Locate the cell with the specified text and output its [X, Y] center coordinate. 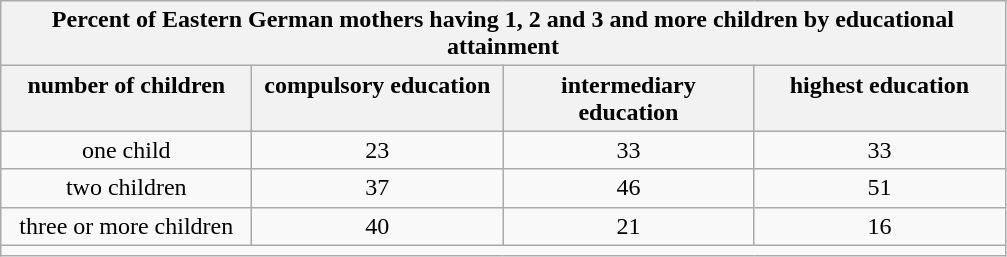
compulsory education [378, 98]
intermediary education [628, 98]
number of children [126, 98]
three or more children [126, 226]
two children [126, 188]
46 [628, 188]
51 [880, 188]
37 [378, 188]
highest education [880, 98]
40 [378, 226]
21 [628, 226]
one child [126, 150]
23 [378, 150]
16 [880, 226]
Percent of Eastern German mothers having 1, 2 and 3 and more children by educational attainment [503, 34]
